Scan for the cell matching the given text and deliver its [x, y] coordinate at center. 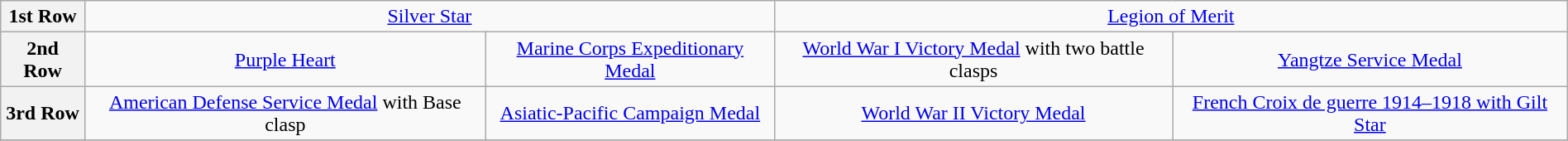
Yangtze Service Medal [1370, 60]
World War I Victory Medal with two battle clasps [973, 60]
Asiatic-Pacific Campaign Medal [630, 113]
Silver Star [429, 17]
French Croix de guerre 1914–1918 with Gilt Star [1370, 113]
Marine Corps Expeditionary Medal [630, 60]
World War II Victory Medal [973, 113]
Legion of Merit [1171, 17]
Purple Heart [284, 60]
American Defense Service Medal with Base clasp [284, 113]
1st Row [43, 17]
3rd Row [43, 113]
2nd Row [43, 60]
